Return [X, Y] of the center of cell containing provided text 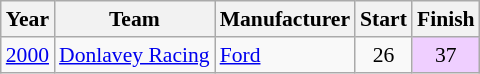
Year [28, 19]
Ford [285, 55]
26 [384, 55]
2000 [28, 55]
Donlavey Racing [134, 55]
37 [446, 55]
Manufacturer [285, 19]
Finish [446, 19]
Team [134, 19]
Start [384, 19]
